From the cell containing the given text, extract its center point as [x, y] coordinate. 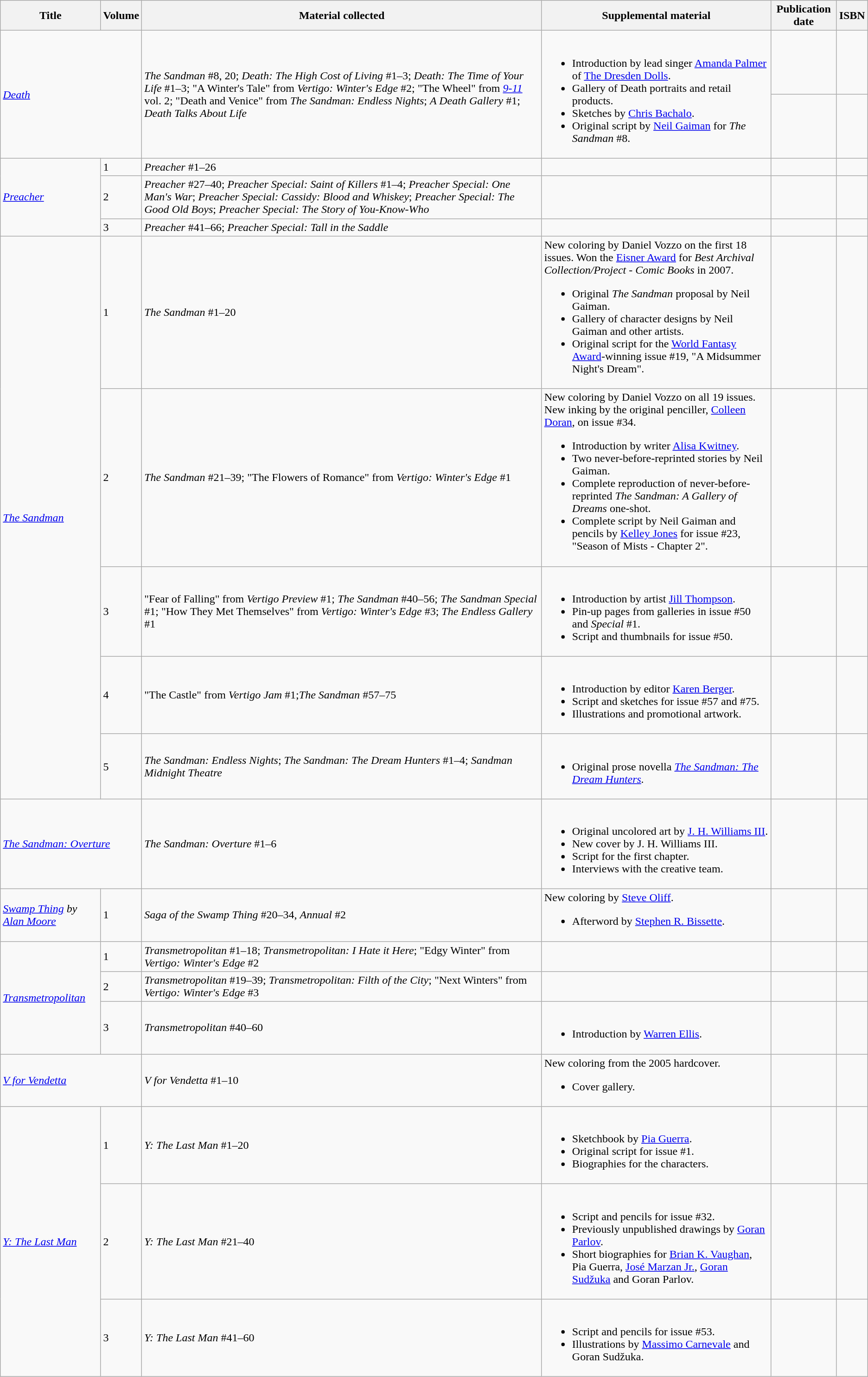
Saga of the Swamp Thing #20–34, Annual #2 [342, 915]
The Sandman [51, 518]
Transmetropolitan #19–39; Transmetropolitan: Filth of the City; "Next Winters" from Vertigo: Winter's Edge #3 [342, 987]
Sketchbook by Pia Guerra.Original script for issue #1.Biographies for the characters. [656, 1146]
Transmetropolitan #1–18; Transmetropolitan: I Hate it Here; "Edgy Winter" from Vertigo: Winter's Edge #2 [342, 956]
Transmetropolitan [51, 998]
Transmetropolitan #40–60 [342, 1028]
Y: The Last Man [51, 1242]
Material collected [342, 16]
Y: The Last Man #1–20 [342, 1146]
Original uncolored art by J. H. Williams III.New cover by J. H. Williams III.Script for the first chapter.Interviews with the creative team. [656, 844]
5 [121, 766]
"The Castle" from Vertigo Jam #1;The Sandman #57–75 [342, 695]
V for Vendetta #1–10 [342, 1081]
Swamp Thing by Alan Moore [51, 915]
V for Vendetta [71, 1081]
Preacher #1–26 [342, 167]
Death [71, 95]
The Sandman: Overture [71, 844]
The Sandman: Overture #1–6 [342, 844]
New coloring by Steve Oliff.Afterword by Stephen R. Bissette. [656, 915]
4 [121, 695]
Supplemental material [656, 16]
Title [51, 16]
Volume [121, 16]
Introduction by Warren Ellis. [656, 1028]
ISBN [852, 16]
Introduction by artist Jill Thompson.Pin-up pages from galleries in issue #50 and Special #1.Script and thumbnails for issue #50. [656, 611]
The Sandman #1–20 [342, 313]
Script and pencils for issue #53.Illustrations by Massimo Carnevale and Goran Sudžuka. [656, 1338]
The Sandman #21–39; "The Flowers of Romance" from Vertigo: Winter's Edge #1 [342, 478]
Introduction by editor Karen Berger.Script and sketches for issue #57 and #75.Illustrations and promotional artwork. [656, 695]
Original prose novella The Sandman: The Dream Hunters. [656, 766]
Preacher [51, 197]
Publication date [804, 16]
New coloring from the 2005 hardcover.Cover gallery. [656, 1081]
Preacher #41–66; Preacher Special: Tall in the Saddle [342, 227]
Y: The Last Man #21–40 [342, 1242]
The Sandman: Endless Nights; The Sandman: The Dream Hunters #1–4; Sandman Midnight Theatre [342, 766]
Y: The Last Man #41–60 [342, 1338]
